Scan for the cell matching the given text and deliver its (X, Y) coordinate at center. 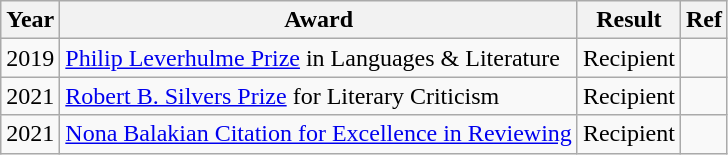
Nona Balakian Citation for Excellence in Reviewing (319, 134)
Result (628, 20)
2019 (30, 58)
Philip Leverhulme Prize in Languages & Literature (319, 58)
Robert B. Silvers Prize for Literary Criticism (319, 96)
Award (319, 20)
Year (30, 20)
Ref (704, 20)
